Detect which cell encompasses the target text, then output its (x, y) center coordinate. 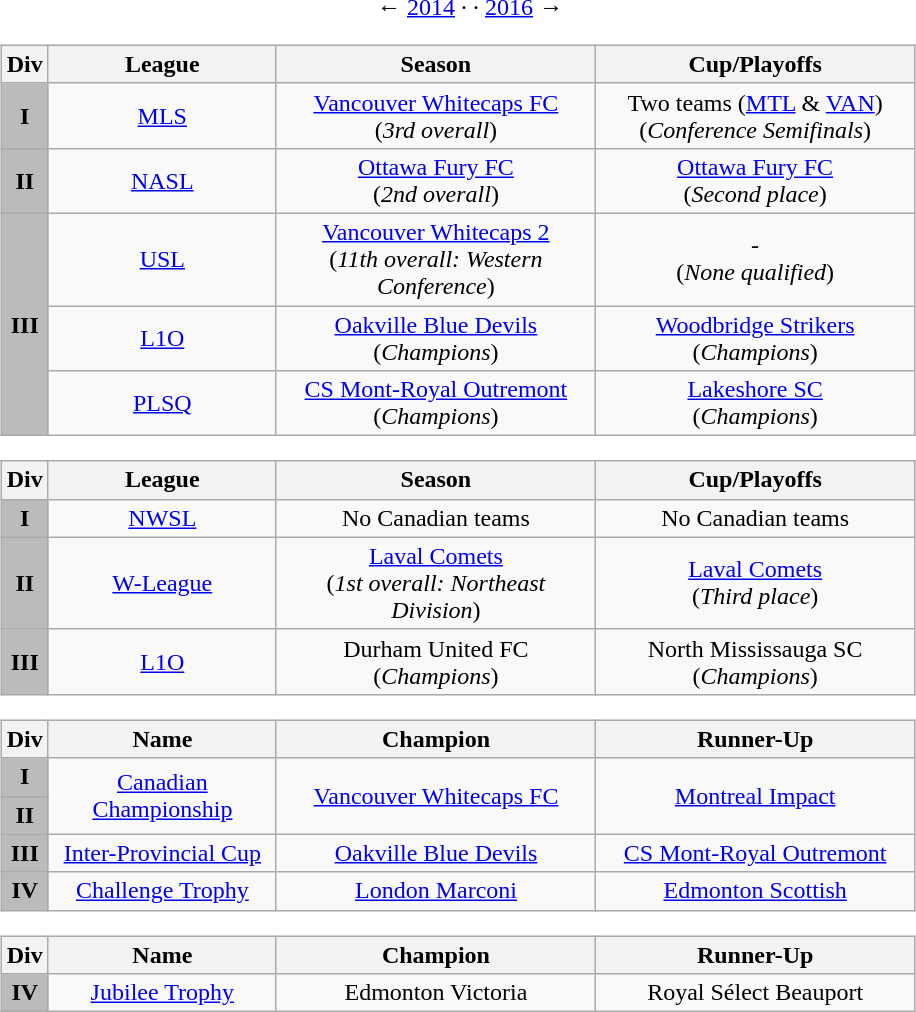
CS Mont-Royal Outremont (756, 853)
PLSQ (162, 404)
Vancouver Whitecaps FC(3rd overall) (436, 116)
Laval Comets(Third place) (754, 583)
Vancouver Whitecaps FC (436, 796)
Ottawa Fury FC(2nd overall) (436, 180)
Lakeshore SC(Champions) (754, 404)
USL (162, 259)
W-League (162, 583)
Edmonton Scottish (756, 891)
CS Mont-Royal Outremont(Champions) (436, 404)
Oakville Blue Devils (436, 853)
London Marconi (436, 891)
Royal Sélect Beauport (756, 993)
Challenge Trophy (162, 891)
Edmonton Victoria (436, 993)
Inter-Provincial Cup (162, 853)
MLS (162, 116)
Woodbridge Strikers(Champions) (754, 338)
Two teams (MTL & VAN)(Conference Semifinals) (754, 116)
North Mississauga SC(Champions) (754, 662)
Laval Comets(1st overall: Northeast Division) (436, 583)
Jubilee Trophy (162, 993)
Oakville Blue Devils(Champions) (436, 338)
-(None qualified) (754, 259)
Montreal Impact (756, 796)
NWSL (162, 518)
Vancouver Whitecaps 2(11th overall: Western Conference) (436, 259)
NASL (162, 180)
Ottawa Fury FC(Second place) (754, 180)
Canadian Championship (162, 796)
Durham United FC(Champions) (436, 662)
